Determine the [x, y] coordinate at the center of the cell enclosing the given text.  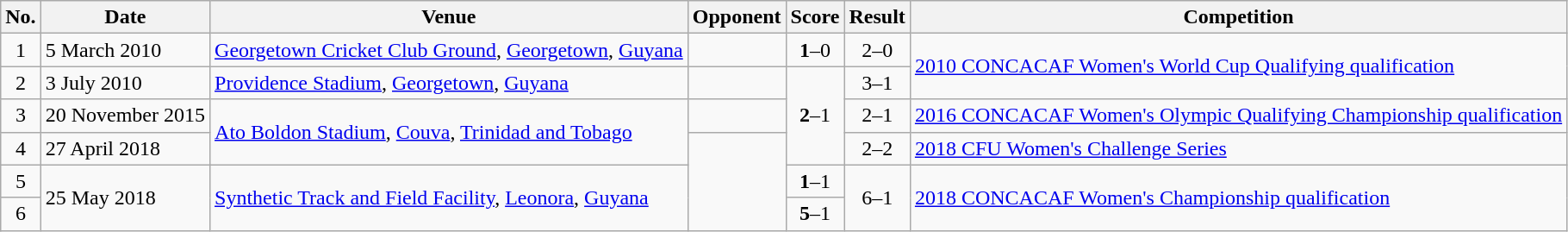
2018 CONCACAF Women's Championship qualification [1238, 198]
3 July 2010 [125, 83]
Georgetown Cricket Club Ground, Georgetown, Guyana [450, 50]
1–0 [815, 50]
27 April 2018 [125, 148]
25 May 2018 [125, 198]
2 [21, 83]
4 [21, 148]
Result [877, 17]
Ato Boldon Stadium, Couva, Trinidad and Tobago [450, 132]
No. [21, 17]
2010 CONCACAF Women's World Cup Qualifying qualification [1238, 66]
2–2 [877, 148]
Competition [1238, 17]
3–1 [877, 83]
5 March 2010 [125, 50]
3 [21, 116]
2016 CONCACAF Women's Olympic Qualifying Championship qualification [1238, 116]
5 [21, 181]
2018 CFU Women's Challenge Series [1238, 148]
Date [125, 17]
Providence Stadium, Georgetown, Guyana [450, 83]
Opponent [737, 17]
5–1 [815, 214]
6 [21, 214]
20 November 2015 [125, 116]
6–1 [877, 198]
2–0 [877, 50]
Score [815, 17]
1–1 [815, 181]
Venue [450, 17]
1 [21, 50]
Synthetic Track and Field Facility, Leonora, Guyana [450, 198]
